Return the (X, Y) coordinate for the center point of the cell that contains the specified text.  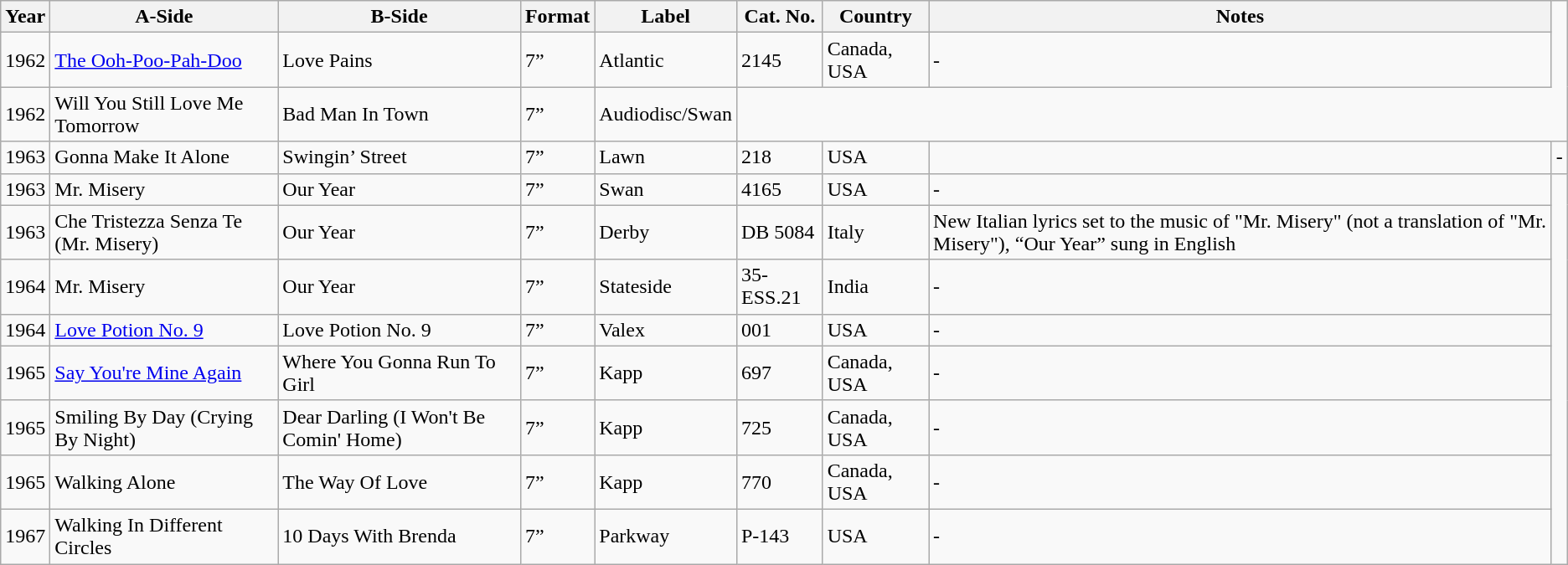
Lawn (666, 157)
Walking In Different Circles (164, 536)
10 Days With Brenda (400, 536)
India (875, 286)
Valex (666, 330)
725 (779, 427)
2145 (779, 60)
Format (557, 17)
Che Tristezza Senza Te (Mr. Misery) (164, 233)
Swingin’ Street (400, 157)
Bad Man In Town (400, 114)
Year (25, 17)
218 (779, 157)
Audiodisc/Swan (666, 114)
Where You Gonna Run To Girl (400, 373)
Parkway (666, 536)
P-143 (779, 536)
001 (779, 330)
Stateside (666, 286)
Notes (1240, 17)
Derby (666, 233)
The Ooh-Poo-Pah-Doo (164, 60)
Italy (875, 233)
Atlantic (666, 60)
1967 (25, 536)
A-Side (164, 17)
Dear Darling (I Won't Be Comin' Home) (400, 427)
Smiling By Day (Crying By Night) (164, 427)
Label (666, 17)
Country (875, 17)
The Way Of Love (400, 482)
Gonna Make It Alone (164, 157)
Swan (666, 189)
DB 5084 (779, 233)
4165 (779, 189)
770 (779, 482)
Say You're Mine Again (164, 373)
Cat. No. (779, 17)
Love Pains (400, 60)
B-Side (400, 17)
Will You Still Love Me Tomorrow (164, 114)
Walking Alone (164, 482)
35-ESS.21 (779, 286)
697 (779, 373)
New Italian lyrics set to the music of "Mr. Misery" (not a translation of "Mr. Misery"), “Our Year” sung in English (1240, 233)
